Pinpoint the cell where the given text exists, returning its (X, Y) midpoint coordinate. 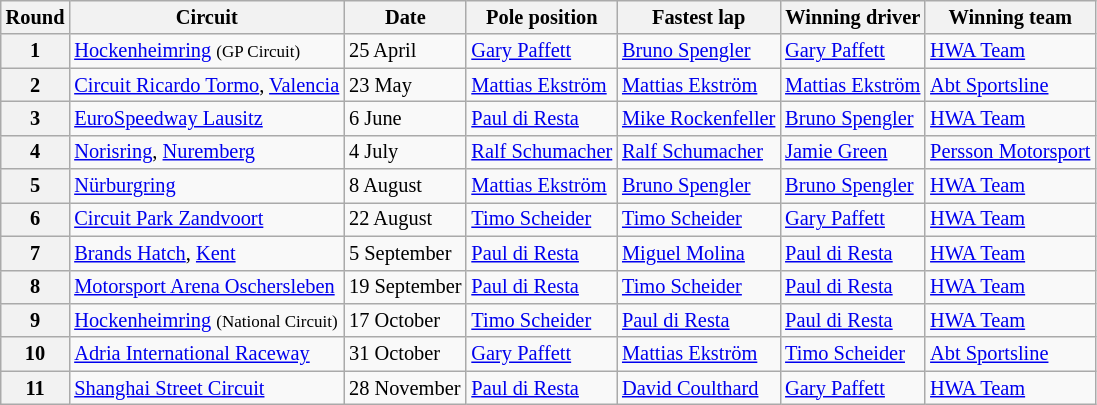
Round (36, 17)
Fastest lap (698, 17)
Pole position (542, 17)
David Coulthard (698, 388)
Hockenheimring (GP Circuit) (206, 51)
6 (36, 219)
Miguel Molina (698, 253)
5 September (405, 253)
19 September (405, 287)
31 October (405, 354)
1 (36, 51)
6 June (405, 118)
8 August (405, 186)
22 August (405, 219)
Norisring, Nuremberg (206, 152)
10 (36, 354)
Mike Rockenfeller (698, 118)
Hockenheimring (National Circuit) (206, 320)
Nürburgring (206, 186)
4 (36, 152)
2 (36, 85)
28 November (405, 388)
Circuit Ricardo Tormo, Valencia (206, 85)
4 July (405, 152)
Brands Hatch, Kent (206, 253)
Adria International Raceway (206, 354)
Shanghai Street Circuit (206, 388)
Winning driver (852, 17)
23 May (405, 85)
Motorsport Arena Oschersleben (206, 287)
17 October (405, 320)
Jamie Green (852, 152)
3 (36, 118)
11 (36, 388)
Circuit (206, 17)
25 April (405, 51)
7 (36, 253)
9 (36, 320)
EuroSpeedway Lausitz (206, 118)
Winning team (1010, 17)
5 (36, 186)
Date (405, 17)
Persson Motorsport (1010, 152)
Circuit Park Zandvoort (206, 219)
8 (36, 287)
